Scan for the cell matching the given text and deliver its [X, Y] coordinate at center. 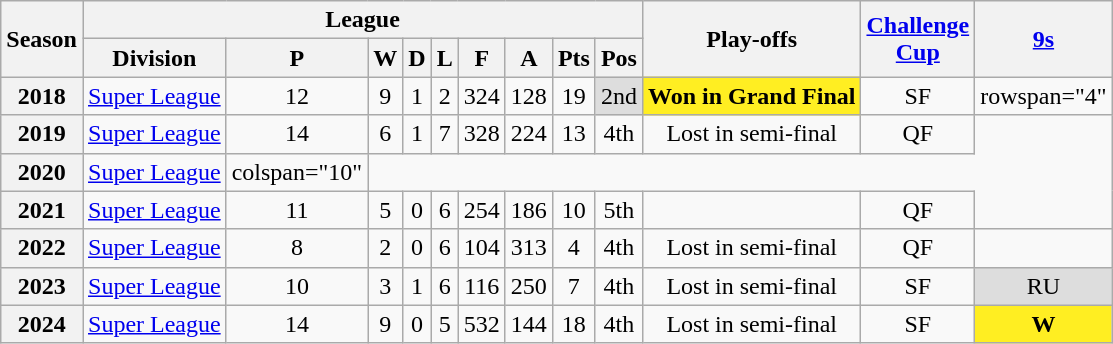
532 [482, 324]
13 [574, 134]
2018 [42, 96]
2023 [42, 286]
224 [528, 134]
324 [482, 96]
328 [482, 134]
18 [574, 324]
2020 [42, 172]
144 [528, 324]
12 [297, 96]
11 [297, 210]
8 [297, 248]
2021 [42, 210]
Pts [574, 58]
2nd [618, 96]
RU [1044, 286]
5th [618, 210]
128 [528, 96]
Division [154, 58]
L [444, 58]
D [417, 58]
116 [482, 286]
League [362, 20]
3 [386, 286]
Pos [618, 58]
104 [482, 248]
313 [528, 248]
F [482, 58]
250 [528, 286]
186 [528, 210]
Season [42, 39]
19 [574, 96]
A [528, 58]
Won in Grand Final [751, 96]
colspan="10" [297, 172]
254 [482, 210]
2022 [42, 248]
2024 [42, 324]
rowspan="4" [1044, 96]
P [297, 58]
Play-offs [751, 39]
2019 [42, 134]
ChallengeCup [918, 39]
9s [1044, 39]
4 [574, 248]
